Pinpoint the cell where the given text exists, returning its (X, Y) midpoint coordinate. 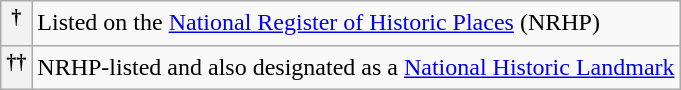
† (16, 24)
NRHP-listed and also designated as a National Historic Landmark (356, 68)
Listed on the National Register of Historic Places (NRHP) (356, 24)
†† (16, 68)
